Identify which cell holds the provided text, then report its [X, Y] central coordinate. 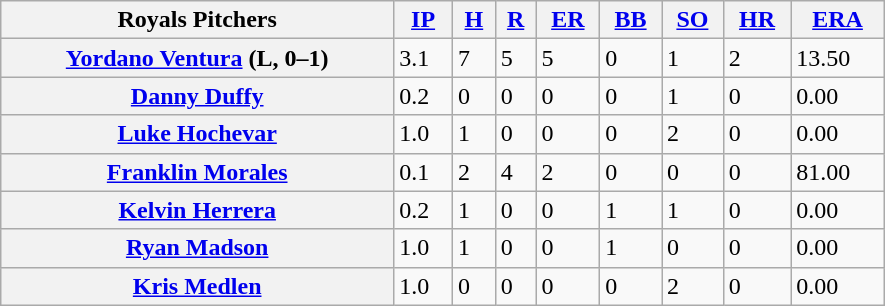
Kris Medlen [198, 286]
R [516, 20]
Kelvin Herrera [198, 210]
BB [631, 20]
7 [474, 58]
ER [568, 20]
13.50 [838, 58]
HR [757, 20]
Luke Hochevar [198, 134]
Ryan Madson [198, 248]
81.00 [838, 172]
4 [516, 172]
SO [693, 20]
IP [424, 20]
3.1 [424, 58]
0.1 [424, 172]
Danny Duffy [198, 96]
Royals Pitchers [198, 20]
H [474, 20]
ERA [838, 20]
Yordano Ventura (L, 0–1) [198, 58]
Franklin Morales [198, 172]
